Locate the cell with the specified text and output its [X, Y] center coordinate. 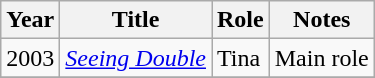
Title [136, 20]
Notes [322, 20]
Seeing Double [136, 58]
Role [241, 20]
Year [30, 20]
Main role [322, 58]
2003 [30, 58]
Tina [241, 58]
